Extract the (X, Y) coordinate from the center of the cell holding the provided text.  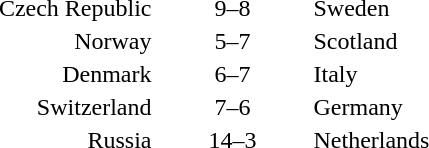
6–7 (232, 74)
7–6 (232, 107)
5–7 (232, 41)
